Find where the given text appears and provide that cell's center as (X, Y) coordinate. 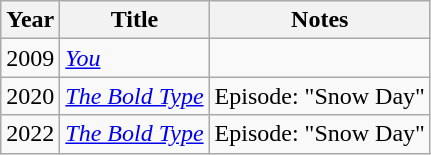
Notes (320, 20)
Title (134, 20)
2022 (30, 134)
2020 (30, 96)
2009 (30, 58)
Year (30, 20)
You (134, 58)
